Identify which cell holds the provided text, then report its (X, Y) central coordinate. 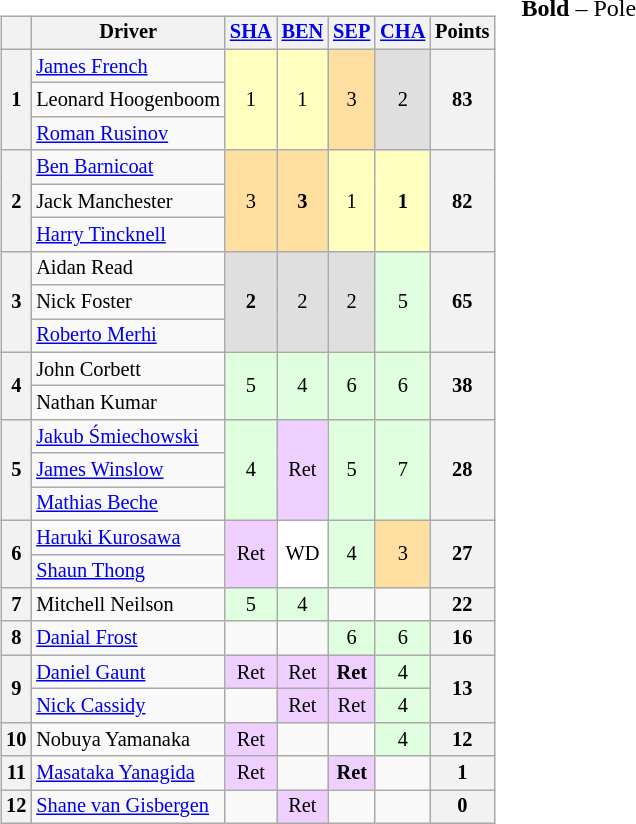
Shaun Thong (128, 571)
38 (462, 386)
Masataka Yanagida (128, 773)
Jakub Śmiechowski (128, 437)
Leonard Hoogenboom (128, 100)
Daniel Gaunt (128, 672)
Points (462, 33)
WD (303, 554)
Nick Cassidy (128, 706)
28 (462, 470)
82 (462, 200)
SHA (251, 33)
SEP (352, 33)
Mathias Beche (128, 504)
83 (462, 100)
0 (462, 807)
13 (462, 688)
Roman Rusinov (128, 134)
16 (462, 638)
22 (462, 605)
Nick Foster (128, 302)
Ben Barnicoat (128, 167)
Driver (128, 33)
Aidan Read (128, 268)
65 (462, 302)
CHA (402, 33)
27 (462, 554)
James French (128, 66)
Shane van Gisbergen (128, 807)
Haruki Kurosawa (128, 537)
Mitchell Neilson (128, 605)
10 (16, 739)
Harry Tincknell (128, 235)
Roberto Merhi (128, 336)
James Winslow (128, 470)
BEN (303, 33)
John Corbett (128, 369)
8 (16, 638)
Jack Manchester (128, 201)
Danial Frost (128, 638)
Nathan Kumar (128, 403)
9 (16, 688)
Nobuya Yamanaka (128, 739)
11 (16, 773)
